Locate the cell with the specified text and output its (x, y) center coordinate. 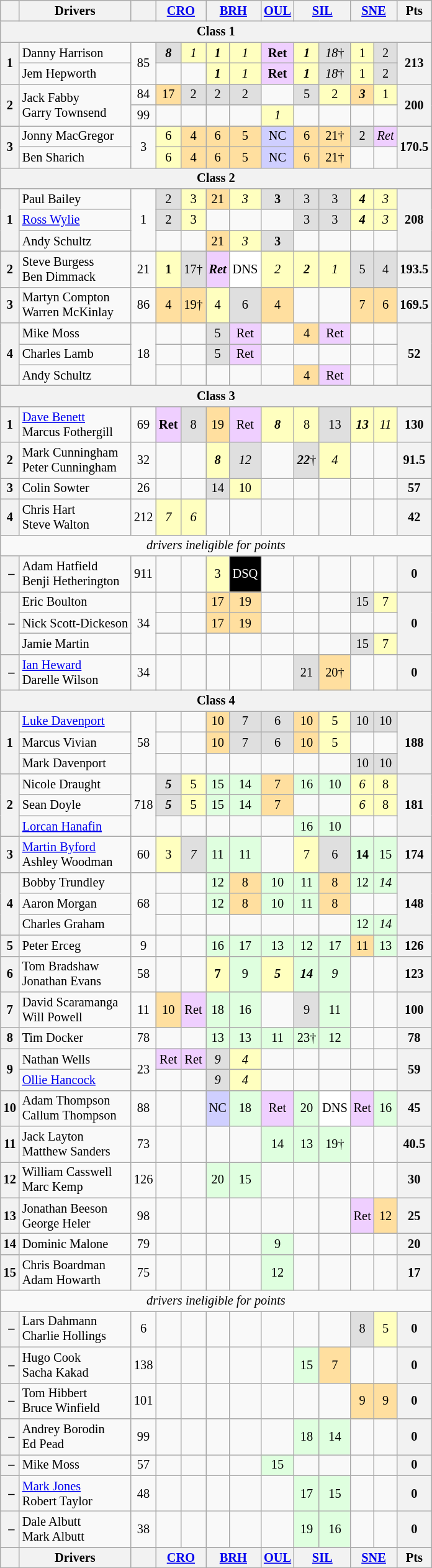
Ian Heward Darelle Wilson (75, 672)
169.5 (414, 305)
Class 4 (216, 701)
48 (143, 1493)
Ross Wylie (75, 220)
Tim Docker (75, 1038)
Jack Fabby Garry Townsend (75, 104)
Tom Hibbert Bruce Winfield (75, 1401)
84 (143, 94)
Jem Hepworth (75, 73)
718 (143, 805)
123 (414, 974)
William Casswell Marc Kemp (75, 1180)
25 (414, 1216)
Bobby Trundley (75, 883)
212 (143, 517)
Tom Bradshaw Jonathan Evans (75, 974)
Mark Cunningham Peter Cunningham (75, 460)
Martin Byford Ashley Woodman (75, 854)
Steve Burgess Ben Dimmack (75, 269)
101 (143, 1401)
Lorcan Hanafin (75, 826)
Jonathan Beeson George Heler (75, 1216)
Colin Sowter (75, 488)
Nicole Draught (75, 784)
Jamie Martin (75, 644)
Andrey Borodin Ed Pead (75, 1436)
Ollie Hancock (75, 1080)
Luke Davenport (75, 721)
Jack Layton Matthew Sanders (75, 1144)
42 (414, 517)
170.5 (414, 147)
Hugo Cook Sacha Kakad (75, 1365)
148 (414, 903)
Ben Sharich (75, 157)
Charles Graham (75, 924)
193.5 (414, 269)
Class 3 (216, 396)
73 (143, 1144)
86 (143, 305)
Dave Benett Marcus Fothergill (75, 424)
30 (414, 1180)
911 (143, 573)
Dale Albutt Mark Albutt (75, 1529)
98 (143, 1216)
Adam Hatfield Benji Hetherington (75, 573)
45 (414, 1108)
Adam Thompson Callum Thompson (75, 1108)
88 (143, 1108)
69 (143, 424)
Nathan Wells (75, 1059)
Dominic Malone (75, 1244)
Danny Harrison (75, 53)
DSQ (245, 573)
85 (143, 63)
Charles Lamb (75, 354)
Sean Doyle (75, 805)
Class 1 (216, 32)
Peter Erceg (75, 946)
26 (143, 488)
68 (143, 903)
181 (414, 805)
52 (414, 354)
208 (414, 220)
60 (143, 854)
23† (307, 1038)
David Scaramanga Will Powell (75, 1010)
130 (414, 424)
Mark Davenport (75, 763)
59 (414, 1070)
17† (193, 269)
91.5 (414, 460)
20† (335, 672)
213 (414, 63)
Mark Jones Robert Taylor (75, 1493)
23 (143, 1070)
Chris Boardman Adam Howarth (75, 1272)
Paul Bailey (75, 199)
Marcus Vivian (75, 742)
Martyn Compton Warren McKinlay (75, 305)
Aaron Morgan (75, 904)
Nick Scott-Dickeson (75, 623)
Jonny MacGregor (75, 136)
138 (143, 1365)
32 (143, 460)
75 (143, 1272)
Class 2 (216, 178)
22† (307, 460)
Chris Hart Steve Walton (75, 517)
Eric Boulton (75, 602)
Lars Dahmann Charlie Hollings (75, 1329)
38 (143, 1529)
100 (414, 1010)
188 (414, 742)
174 (414, 854)
200 (414, 104)
79 (143, 1244)
40.5 (414, 1144)
